Extract the [x, y] coordinate from the center of the cell holding the provided text.  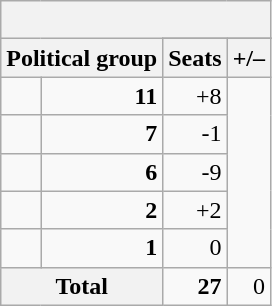
Seats [195, 58]
11 [102, 96]
Political group [82, 58]
6 [102, 172]
-1 [195, 134]
+/⁠– [248, 58]
1 [102, 248]
+2 [195, 210]
+8 [195, 96]
7 [102, 134]
27 [195, 286]
-9 [195, 172]
Total [82, 286]
2 [102, 210]
